Return [X, Y] of the center of cell containing provided text 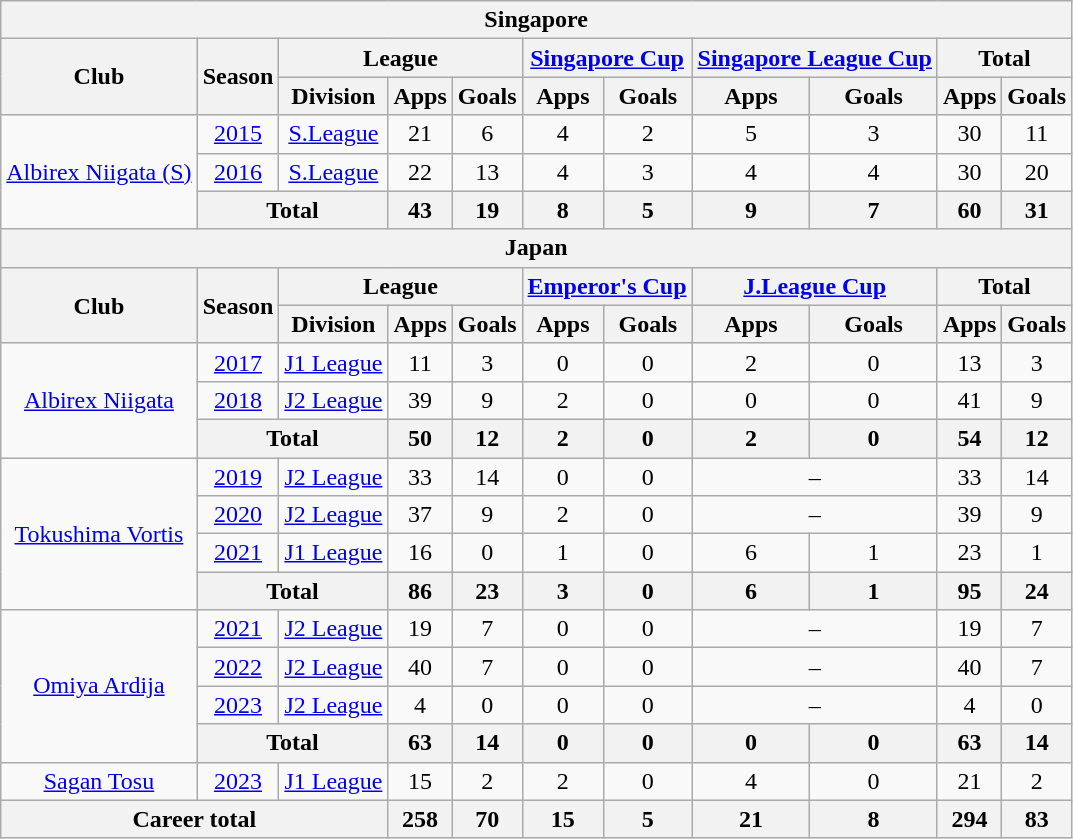
Omiya Ardija [99, 686]
2020 [238, 515]
20 [1037, 172]
Singapore Cup [607, 58]
2019 [238, 477]
37 [420, 515]
22 [420, 172]
24 [1037, 591]
Emperor's Cup [607, 286]
2016 [238, 172]
294 [969, 819]
70 [487, 819]
Career total [194, 819]
43 [420, 210]
16 [420, 553]
Sagan Tosu [99, 781]
Albirex Niigata [99, 400]
Albirex Niigata (S) [99, 172]
258 [420, 819]
86 [420, 591]
31 [1037, 210]
41 [969, 400]
2022 [238, 667]
54 [969, 438]
Japan [536, 248]
Tokushima Vortis [99, 534]
J.League Cup [814, 286]
Singapore [536, 20]
2018 [238, 400]
Singapore League Cup [814, 58]
83 [1037, 819]
60 [969, 210]
95 [969, 591]
2017 [238, 362]
50 [420, 438]
2015 [238, 134]
